Identify which cell holds the provided text, then report its (x, y) central coordinate. 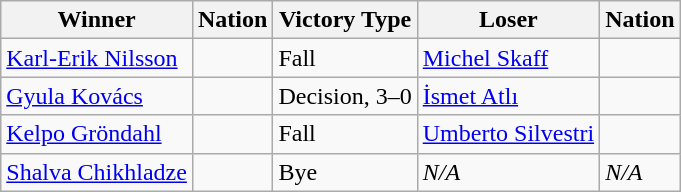
Kelpo Gröndahl (97, 134)
Shalva Chikhladze (97, 172)
Winner (97, 20)
Karl-Erik Nilsson (97, 58)
Victory Type (345, 20)
Michel Skaff (508, 58)
Bye (345, 172)
Gyula Kovács (97, 96)
Decision, 3–0 (345, 96)
Umberto Silvestri (508, 134)
İsmet Atlı (508, 96)
Loser (508, 20)
